Extract the [x, y] coordinate from the center of the cell holding the provided text.  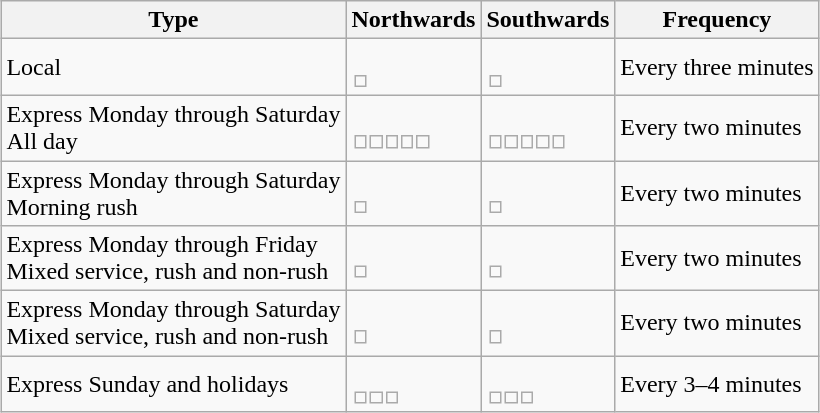
Northwards [414, 20]
Every 3–4 minutes [717, 384]
Express Monday through SaturdayMorning rush [174, 192]
Express Monday through SaturdayAll day [174, 128]
Type [174, 20]
Frequency [717, 20]
Southwards [548, 20]
Every three minutes [717, 68]
Local [174, 68]
Express Monday through FridayMixed service, rush and non-rush [174, 258]
Express Sunday and holidays [174, 384]
Express Monday through SaturdayMixed service, rush and non-rush [174, 324]
